Return [x, y] of the center of cell containing provided text 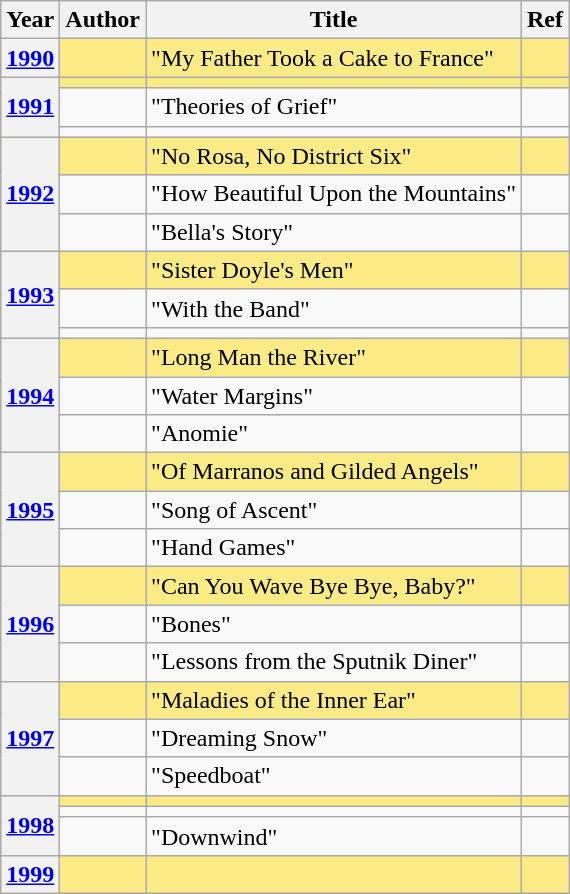
1999 [30, 874]
Author [103, 20]
1993 [30, 294]
1995 [30, 510]
"Sister Doyle's Men" [334, 270]
"Song of Ascent" [334, 510]
1994 [30, 395]
"Bella's Story" [334, 232]
"Maladies of the Inner Ear" [334, 700]
"Lessons from the Sputnik Diner" [334, 662]
"Water Margins" [334, 395]
"Theories of Grief" [334, 107]
"Long Man the River" [334, 357]
1998 [30, 825]
1996 [30, 624]
"Hand Games" [334, 548]
1997 [30, 738]
"Of Marranos and Gilded Angels" [334, 472]
"Speedboat" [334, 776]
Ref [546, 20]
1992 [30, 194]
"How Beautiful Upon the Mountains" [334, 194]
1990 [30, 58]
Title [334, 20]
"My Father Took a Cake to France" [334, 58]
"Bones" [334, 624]
"Downwind" [334, 836]
"With the Band" [334, 308]
"No Rosa, No District Six" [334, 156]
"Dreaming Snow" [334, 738]
1991 [30, 107]
Year [30, 20]
"Can You Wave Bye Bye, Baby?" [334, 586]
"Anomie" [334, 434]
